Find where the given text appears and provide that cell's center as [x, y] coordinate. 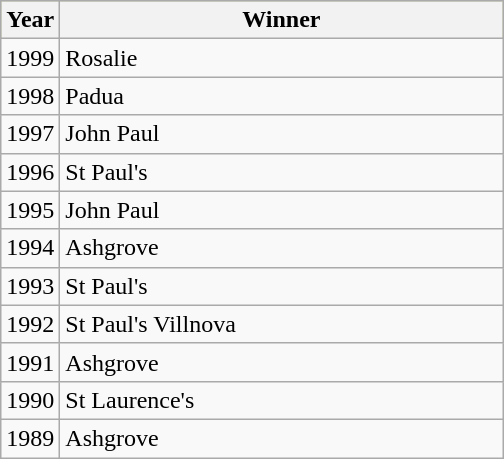
1993 [30, 286]
1989 [30, 438]
Winner [282, 20]
St Paul's Villnova [282, 324]
1996 [30, 172]
Year [30, 20]
1999 [30, 58]
1998 [30, 96]
St Laurence's [282, 400]
1995 [30, 210]
1992 [30, 324]
1990 [30, 400]
1997 [30, 134]
Padua [282, 96]
1991 [30, 362]
1994 [30, 248]
Rosalie [282, 58]
